Find where the given text appears and provide that cell's center as (X, Y) coordinate. 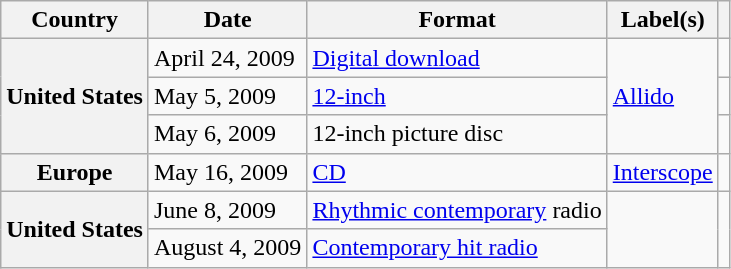
May 5, 2009 (227, 96)
12-inch picture disc (457, 134)
CD (457, 172)
April 24, 2009 (227, 58)
Format (457, 20)
Contemporary hit radio (457, 248)
Allido (662, 96)
May 6, 2009 (227, 134)
Rhythmic contemporary radio (457, 210)
12-inch (457, 96)
Country (75, 20)
August 4, 2009 (227, 248)
Interscope (662, 172)
May 16, 2009 (227, 172)
Label(s) (662, 20)
Europe (75, 172)
June 8, 2009 (227, 210)
Digital download (457, 58)
Date (227, 20)
